For the text-containing cell, return its midpoint in [X, Y] coordinate format. 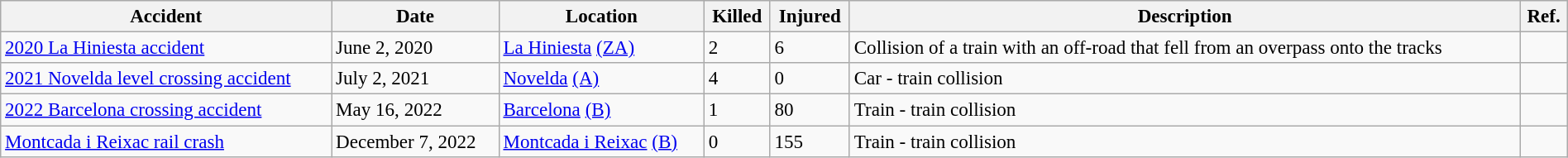
Killed [738, 17]
6 [810, 48]
Location [601, 17]
Accident [166, 17]
1 [738, 110]
Montcada i Reixac rail crash [166, 141]
May 16, 2022 [415, 110]
2021 Novelda level crossing accident [166, 79]
2020 La Hiniesta accident [166, 48]
Car - train collision [1184, 79]
June 2, 2020 [415, 48]
December 7, 2022 [415, 141]
Date [415, 17]
Novelda (A) [601, 79]
2022 Barcelona crossing accident [166, 110]
Injured [810, 17]
Barcelona (B) [601, 110]
La Hiniesta (ZA) [601, 48]
2 [738, 48]
Description [1184, 17]
4 [738, 79]
Ref. [1543, 17]
80 [810, 110]
155 [810, 141]
Collision of a train with an off-road that fell from an overpass onto the tracks [1184, 48]
July 2, 2021 [415, 79]
Montcada i Reixac (B) [601, 141]
